Return the [x, y] coordinate for the center point of the cell that contains the specified text.  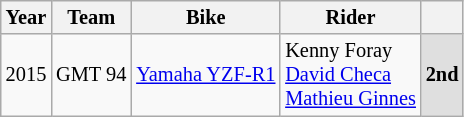
Yamaha YZF-R1 [206, 75]
Kenny Foray David Checa Mathieu Ginnes [350, 75]
Team [91, 17]
Year [26, 17]
2nd [442, 75]
Bike [206, 17]
GMT 94 [91, 75]
Rider [350, 17]
2015 [26, 75]
